Return (X, Y) of the center of cell containing provided text 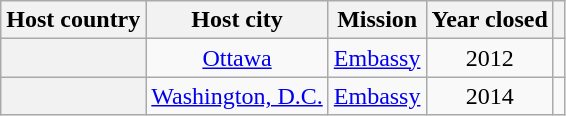
Ottawa (237, 58)
Host country (74, 20)
Year closed (490, 20)
Washington, D.C. (237, 96)
Host city (237, 20)
2014 (490, 96)
Mission (377, 20)
2012 (490, 58)
